Provide the (x, y) coordinate of the cell's center where the given text is located.  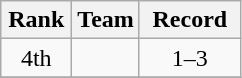
Record (190, 20)
Rank (36, 20)
4th (36, 58)
1–3 (190, 58)
Team (106, 20)
